Identify which cell holds the provided text, then report its (X, Y) central coordinate. 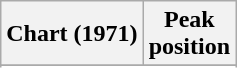
Peakposition (189, 34)
Chart (1971) (72, 34)
